Return (x, y) of the center of cell containing provided text 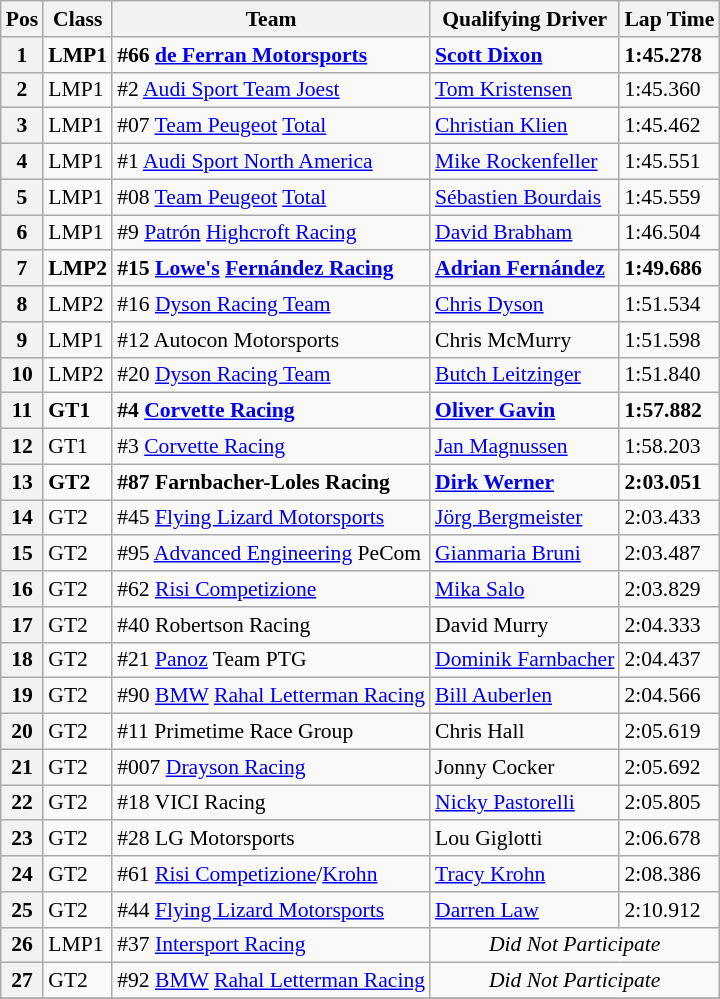
#007 Drayson Racing (271, 767)
1:51.840 (669, 375)
#12 Autocon Motorsports (271, 340)
2:03.433 (669, 518)
2:06.678 (669, 839)
Pos (22, 19)
22 (22, 803)
1:46.504 (669, 233)
2:03.051 (669, 482)
Oliver Gavin (524, 411)
Lap Time (669, 19)
David Murry (524, 625)
Chris McMurry (524, 340)
#16 Dyson Racing Team (271, 304)
Chris Hall (524, 732)
#21 Panoz Team PTG (271, 660)
#66 de Ferran Motorsports (271, 55)
Qualifying Driver (524, 19)
Jan Magnussen (524, 447)
5 (22, 197)
1:45.278 (669, 55)
#40 Robertson Racing (271, 625)
2:04.437 (669, 660)
10 (22, 375)
#2 Audi Sport Team Joest (271, 90)
1 (22, 55)
2:04.333 (669, 625)
1:45.360 (669, 90)
Class (78, 19)
Darren Law (524, 910)
#45 Flying Lizard Motorsports (271, 518)
Tracy Krohn (524, 874)
#08 Team Peugeot Total (271, 197)
#28 LG Motorsports (271, 839)
Dominik Farnbacher (524, 660)
#11 Primetime Race Group (271, 732)
2 (22, 90)
2:08.386 (669, 874)
26 (22, 945)
#9 Patrón Highcroft Racing (271, 233)
1:58.203 (669, 447)
#18 VICI Racing (271, 803)
15 (22, 554)
2:04.566 (669, 696)
2:05.692 (669, 767)
#37 Intersport Racing (271, 945)
11 (22, 411)
21 (22, 767)
#1 Audi Sport North America (271, 162)
#95 Advanced Engineering PeCom (271, 554)
Scott Dixon (524, 55)
Nicky Pastorelli (524, 803)
Sébastien Bourdais (524, 197)
3 (22, 126)
25 (22, 910)
14 (22, 518)
#20 Dyson Racing Team (271, 375)
23 (22, 839)
13 (22, 482)
David Brabham (524, 233)
Dirk Werner (524, 482)
Tom Kristensen (524, 90)
9 (22, 340)
16 (22, 589)
Mika Salo (524, 589)
1:45.559 (669, 197)
#87 Farnbacher-Loles Racing (271, 482)
1:51.534 (669, 304)
2:05.619 (669, 732)
Mike Rockenfeller (524, 162)
#07 Team Peugeot Total (271, 126)
Team (271, 19)
#90 BMW Rahal Letterman Racing (271, 696)
Jonny Cocker (524, 767)
4 (22, 162)
Bill Auberlen (524, 696)
7 (22, 269)
#62 Risi Competizione (271, 589)
24 (22, 874)
#3 Corvette Racing (271, 447)
1:45.462 (669, 126)
Christian Klien (524, 126)
8 (22, 304)
2:05.805 (669, 803)
2:03.487 (669, 554)
2:10.912 (669, 910)
1:45.551 (669, 162)
#44 Flying Lizard Motorsports (271, 910)
Chris Dyson (524, 304)
Lou Giglotti (524, 839)
1:49.686 (669, 269)
Jörg Bergmeister (524, 518)
12 (22, 447)
Butch Leitzinger (524, 375)
2:03.829 (669, 589)
1:57.882 (669, 411)
#4 Corvette Racing (271, 411)
Gianmaria Bruni (524, 554)
18 (22, 660)
#92 BMW Rahal Letterman Racing (271, 981)
19 (22, 696)
1:51.598 (669, 340)
27 (22, 981)
#61 Risi Competizione/Krohn (271, 874)
17 (22, 625)
#15 Lowe's Fernández Racing (271, 269)
Adrian Fernández (524, 269)
6 (22, 233)
20 (22, 732)
